Find where the given text appears and provide that cell's center as (x, y) coordinate. 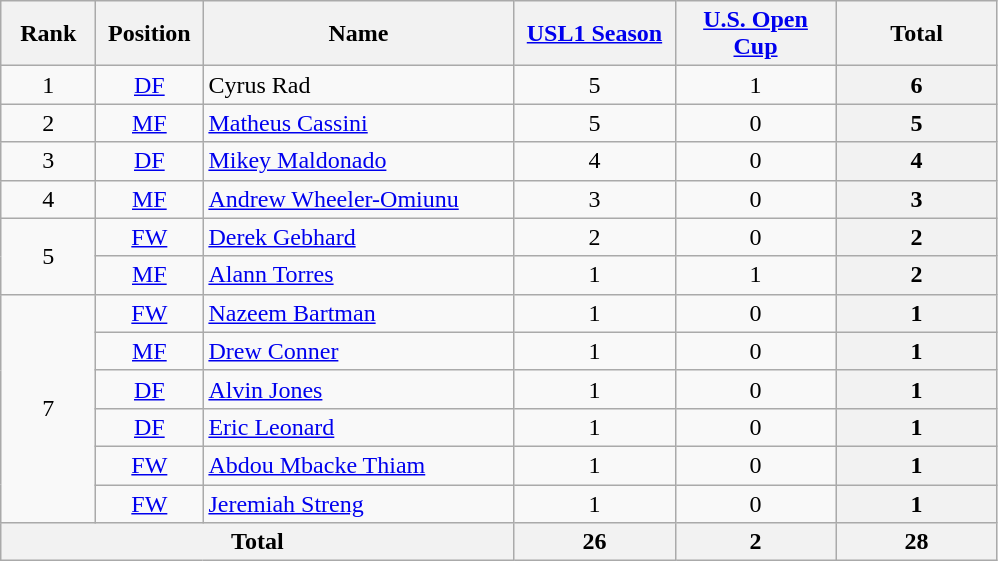
Andrew Wheeler-Omiunu (358, 199)
Name (358, 34)
28 (916, 542)
Rank (48, 34)
Position (150, 34)
USL1 Season (594, 34)
Abdou Mbacke Thiam (358, 465)
Nazeem Bartman (358, 313)
Mikey Maldonado (358, 161)
Jeremiah Streng (358, 503)
7 (48, 408)
Alvin Jones (358, 389)
Drew Conner (358, 351)
Derek Gebhard (358, 237)
Eric Leonard (358, 427)
Cyrus Rad (358, 85)
Matheus Cassini (358, 123)
26 (594, 542)
U.S. Open Cup (756, 34)
6 (916, 85)
Alann Torres (358, 275)
